Find where the given text appears and provide that cell's center as (X, Y) coordinate. 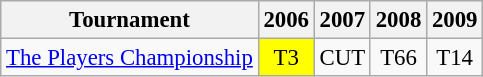
T66 (398, 58)
2008 (398, 20)
Tournament (130, 20)
T3 (286, 58)
2006 (286, 20)
2007 (342, 20)
The Players Championship (130, 58)
T14 (455, 58)
2009 (455, 20)
CUT (342, 58)
